Find where the given text appears and provide that cell's center as (x, y) coordinate. 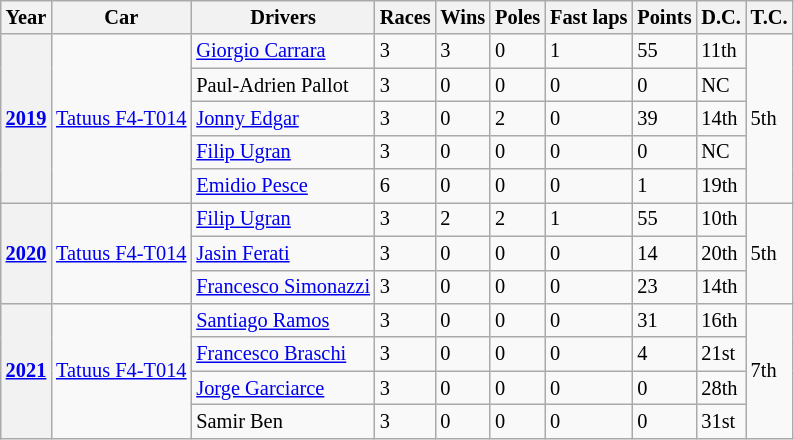
Jasin Ferati (282, 253)
10th (720, 219)
Wins (464, 17)
Fast laps (588, 17)
Car (121, 17)
21st (720, 354)
16th (720, 320)
7th (770, 370)
11th (720, 51)
19th (720, 186)
Paul-Adrien Pallot (282, 85)
Poles (518, 17)
2019 (26, 118)
2021 (26, 370)
Santiago Ramos (282, 320)
Drivers (282, 17)
Points (664, 17)
31st (720, 421)
Emidio Pesce (282, 186)
28th (720, 388)
Year (26, 17)
Jonny Edgar (282, 118)
Samir Ben (282, 421)
T.C. (770, 17)
2020 (26, 252)
6 (406, 186)
Jorge Garciarce (282, 388)
23 (664, 287)
14 (664, 253)
D.C. (720, 17)
Giorgio Carrara (282, 51)
31 (664, 320)
39 (664, 118)
Francesco Simonazzi (282, 287)
20th (720, 253)
Races (406, 17)
4 (664, 354)
Francesco Braschi (282, 354)
